Find where the given text appears and provide that cell's center as (x, y) coordinate. 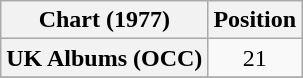
Chart (1977) (104, 20)
UK Albums (OCC) (104, 58)
21 (255, 58)
Position (255, 20)
